Search for the cell housing the specified text and yield its [x, y] center coordinate. 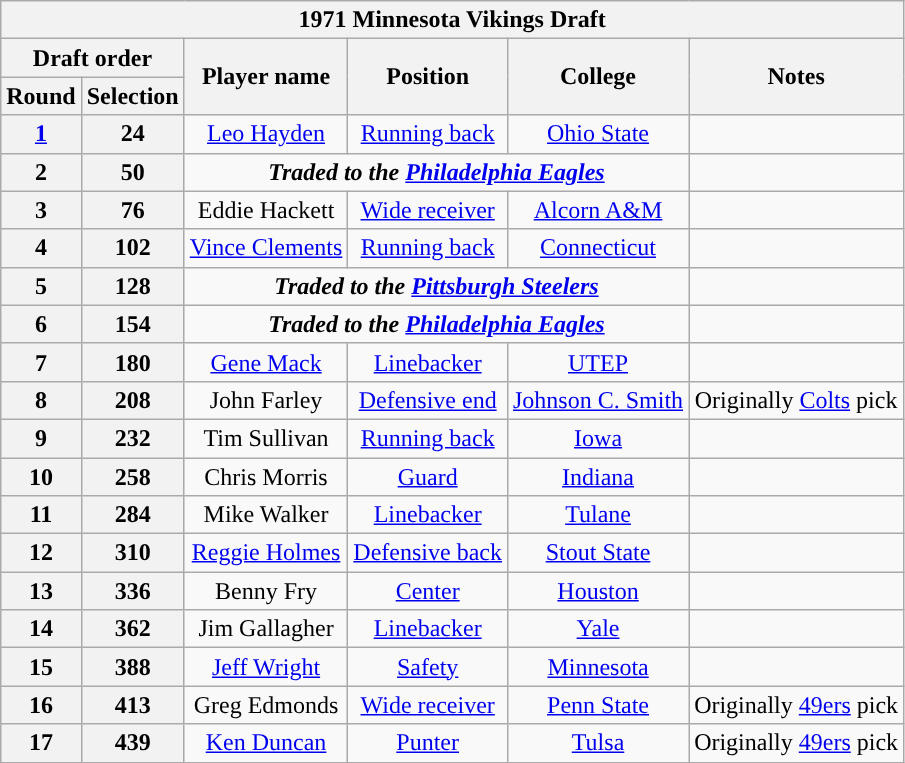
Round [41, 96]
17 [41, 743]
Leo Hayden [266, 134]
8 [41, 400]
UTEP [598, 362]
Houston [598, 591]
Reggie Holmes [266, 553]
7 [41, 362]
14 [41, 629]
Minnesota [598, 667]
76 [132, 210]
Indiana [598, 477]
Penn State [598, 705]
Defensive end [428, 400]
Traded to the Pittsburgh Steelers [436, 286]
1 [41, 134]
Center [428, 591]
11 [41, 515]
284 [132, 515]
50 [132, 172]
232 [132, 438]
Defensive back [428, 553]
180 [132, 362]
13 [41, 591]
Originally Colts pick [796, 400]
College [598, 77]
Ohio State [598, 134]
Selection [132, 96]
Punter [428, 743]
3 [41, 210]
Guard [428, 477]
Player name [266, 77]
Johnson C. Smith [598, 400]
128 [132, 286]
Mike Walker [266, 515]
Tim Sullivan [266, 438]
4 [41, 248]
154 [132, 324]
Jim Gallagher [266, 629]
16 [41, 705]
Chris Morris [266, 477]
6 [41, 324]
Gene Mack [266, 362]
439 [132, 743]
Eddie Hackett [266, 210]
10 [41, 477]
John Farley [266, 400]
Stout State [598, 553]
15 [41, 667]
413 [132, 705]
310 [132, 553]
Tulsa [598, 743]
336 [132, 591]
208 [132, 400]
2 [41, 172]
1971 Minnesota Vikings Draft [452, 20]
Safety [428, 667]
Vince Clements [266, 248]
Ken Duncan [266, 743]
Benny Fry [266, 591]
24 [132, 134]
Tulane [598, 515]
Yale [598, 629]
Draft order [92, 58]
258 [132, 477]
5 [41, 286]
Greg Edmonds [266, 705]
362 [132, 629]
388 [132, 667]
Alcorn A&M [598, 210]
Connecticut [598, 248]
Jeff Wright [266, 667]
Iowa [598, 438]
12 [41, 553]
Notes [796, 77]
102 [132, 248]
Position [428, 77]
9 [41, 438]
